Search for the cell housing the specified text and yield its [x, y] center coordinate. 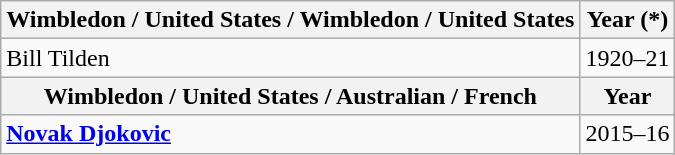
Novak Djokovic [290, 134]
Bill Tilden [290, 58]
Year (*) [628, 20]
Year [628, 96]
Wimbledon / United States / Wimbledon / United States [290, 20]
2015–16 [628, 134]
1920–21 [628, 58]
Wimbledon / United States / Australian / French [290, 96]
